Return [x, y] of the center of cell containing provided text 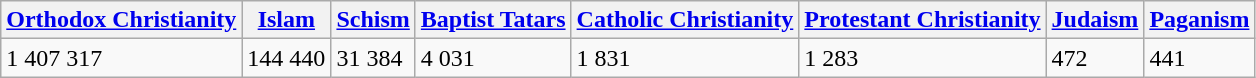
Orthodox Christianity [122, 20]
1 283 [922, 58]
144 440 [286, 58]
Protestant Christianity [922, 20]
4 031 [493, 58]
1 831 [685, 58]
Catholic Christianity [685, 20]
Baptist Tatars [493, 20]
441 [1200, 58]
Paganism [1200, 20]
Schism [373, 20]
1 407 317 [122, 58]
Islam [286, 20]
31 384 [373, 58]
472 [1095, 58]
Judaism [1095, 20]
